Scan for the cell matching the given text and deliver its (x, y) coordinate at center. 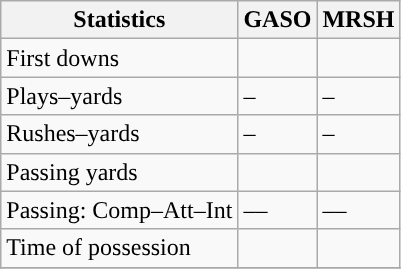
Passing yards (120, 172)
Rushes–yards (120, 134)
Statistics (120, 20)
MRSH (358, 20)
GASO (278, 20)
Plays–yards (120, 96)
Passing: Comp–Att–Int (120, 210)
Time of possession (120, 248)
First downs (120, 58)
